Locate the cell with the specified text and output its (X, Y) center coordinate. 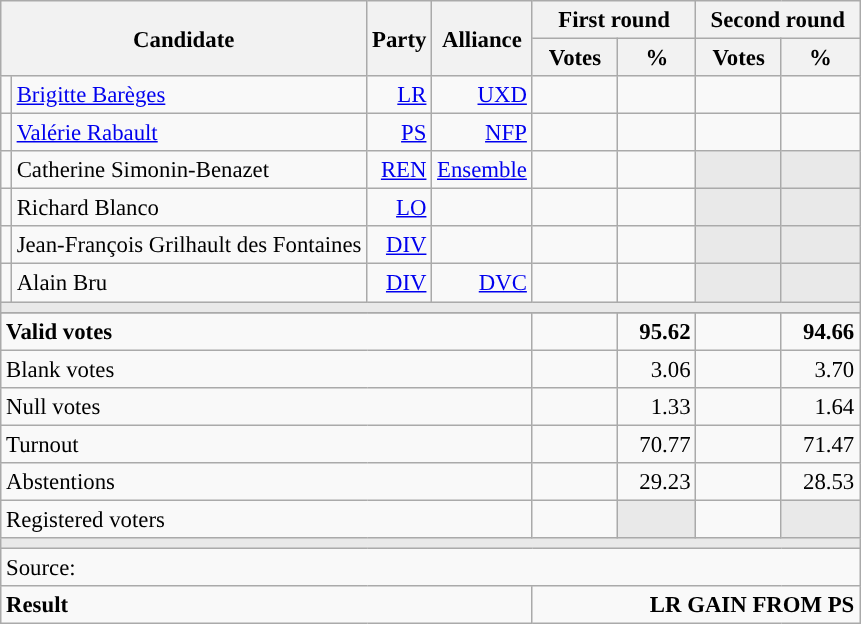
29.23 (657, 482)
Result (266, 605)
Richard Blanco (188, 208)
Catherine Simonin-Benazet (188, 170)
DVC (482, 283)
Second round (778, 20)
28.53 (820, 482)
Valérie Rabault (188, 133)
Party (400, 38)
Registered voters (266, 519)
Alliance (482, 38)
PS (400, 133)
REN (400, 170)
LO (400, 208)
Valid votes (266, 331)
Brigitte Barèges (188, 95)
70.77 (657, 444)
Ensemble (482, 170)
1.33 (657, 406)
Candidate (184, 38)
94.66 (820, 331)
LR GAIN FROM PS (696, 605)
Abstentions (266, 482)
71.47 (820, 444)
3.70 (820, 369)
NFP (482, 133)
Source: (430, 567)
First round (614, 20)
UXD (482, 95)
1.64 (820, 406)
Null votes (266, 406)
3.06 (657, 369)
Turnout (266, 444)
Jean-François Grilhault des Fontaines (188, 245)
95.62 (657, 331)
LR (400, 95)
Alain Bru (188, 283)
Blank votes (266, 369)
